From the cell containing the given text, extract its center point as [X, Y] coordinate. 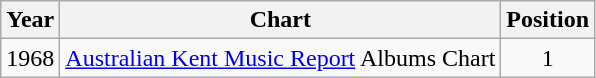
Position [548, 20]
Chart [280, 20]
Year [30, 20]
Australian Kent Music Report Albums Chart [280, 58]
1 [548, 58]
1968 [30, 58]
